For the text-containing cell, return its midpoint in [X, Y] coordinate format. 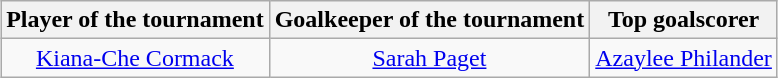
Kiana-Che Cormack [136, 58]
Player of the tournament [136, 20]
Top goalscorer [684, 20]
Sarah Paget [430, 58]
Goalkeeper of the tournament [430, 20]
Azaylee Philander [684, 58]
